Identify which cell holds the provided text, then report its [x, y] central coordinate. 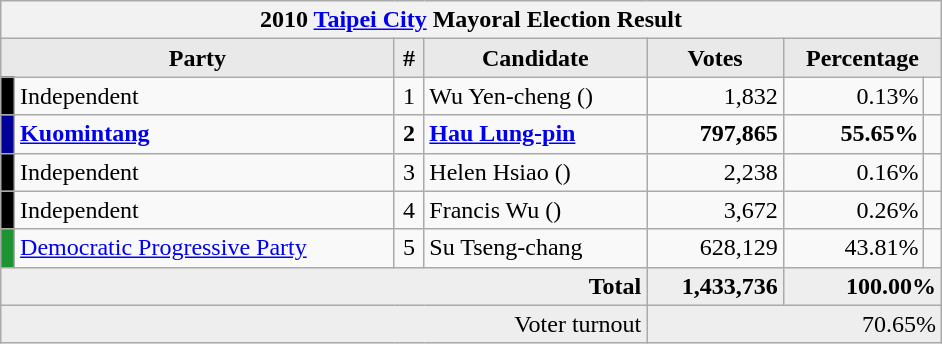
# [408, 58]
3,672 [716, 210]
70.65% [794, 324]
5 [408, 248]
Candidate [536, 58]
43.81% [854, 248]
2010 Taipei City Mayoral Election Result [470, 20]
3 [408, 172]
2 [408, 134]
Francis Wu () [536, 210]
628,129 [716, 248]
1,832 [716, 96]
Votes [716, 58]
Total [323, 286]
4 [408, 210]
0.16% [854, 172]
2,238 [716, 172]
Percentage [862, 58]
100.00% [862, 286]
Party [197, 58]
0.13% [854, 96]
Voter turnout [323, 324]
1,433,736 [716, 286]
Wu Yen-cheng () [536, 96]
1 [408, 96]
797,865 [716, 134]
Democratic Progressive Party [205, 248]
Hau Lung-pin [536, 134]
55.65% [854, 134]
0.26% [854, 210]
Kuomintang [205, 134]
Helen Hsiao () [536, 172]
Su Tseng-chang [536, 248]
